Pinpoint the cell where the given text exists, returning its (X, Y) midpoint coordinate. 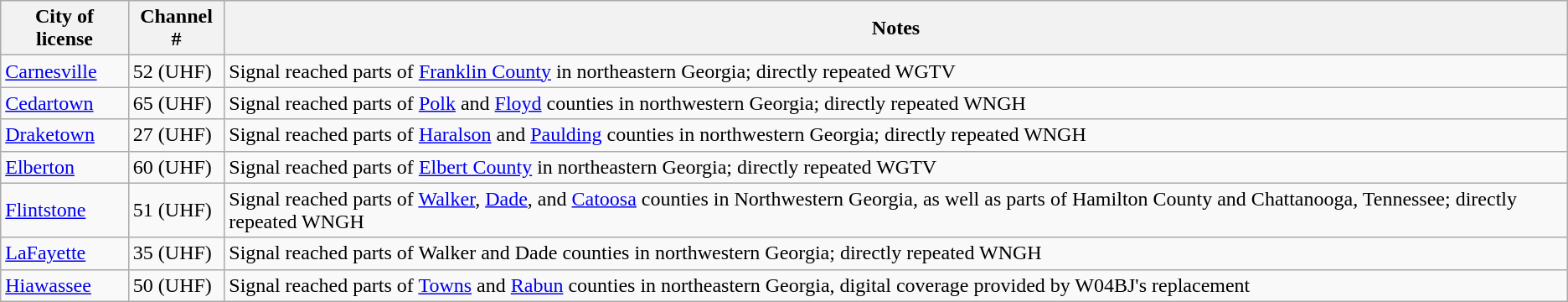
Elberton (65, 167)
Flintstone (65, 210)
Cedartown (65, 103)
Draketown (65, 135)
Signal reached parts of Polk and Floyd counties in northwestern Georgia; directly repeated WNGH (896, 103)
Signal reached parts of Franklin County in northeastern Georgia; directly repeated WGTV (896, 71)
Notes (896, 29)
Signal reached parts of Walker and Dade counties in northwestern Georgia; directly repeated WNGH (896, 253)
Hiawassee (65, 285)
Signal reached parts of Elbert County in northeastern Georgia; directly repeated WGTV (896, 167)
52 (UHF) (176, 71)
City of license (65, 29)
50 (UHF) (176, 285)
Channel # (176, 29)
60 (UHF) (176, 167)
35 (UHF) (176, 253)
Carnesville (65, 71)
51 (UHF) (176, 210)
27 (UHF) (176, 135)
LaFayette (65, 253)
65 (UHF) (176, 103)
Signal reached parts of Haralson and Paulding counties in northwestern Georgia; directly repeated WNGH (896, 135)
Signal reached parts of Towns and Rabun counties in northeastern Georgia, digital coverage provided by W04BJ's replacement (896, 285)
